Find where the given text appears and provide that cell's center as (X, Y) coordinate. 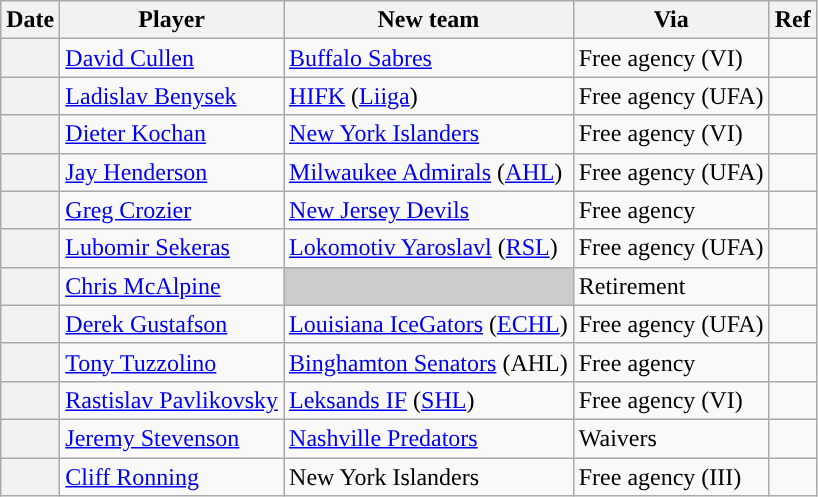
Date (30, 20)
Leksands IF (SHL) (429, 400)
Lubomir Sekeras (172, 248)
Buffalo Sabres (429, 58)
Nashville Predators (429, 438)
Milwaukee Admirals (AHL) (429, 172)
Louisiana IceGators (ECHL) (429, 324)
Jeremy Stevenson (172, 438)
Free agency (III) (671, 477)
David Cullen (172, 58)
Jay Henderson (172, 172)
Greg Crozier (172, 210)
New Jersey Devils (429, 210)
HIFK (Liiga) (429, 96)
Ladislav Benysek (172, 96)
Binghamton Senators (AHL) (429, 362)
Cliff Ronning (172, 477)
Waivers (671, 438)
Rastislav Pavlikovsky (172, 400)
Tony Tuzzolino (172, 362)
New team (429, 20)
Dieter Kochan (172, 134)
Player (172, 20)
Derek Gustafson (172, 324)
Lokomotiv Yaroslavl (RSL) (429, 248)
Via (671, 20)
Retirement (671, 286)
Ref (792, 20)
Chris McAlpine (172, 286)
